Return the [x, y] coordinate for the center point of the cell that contains the specified text.  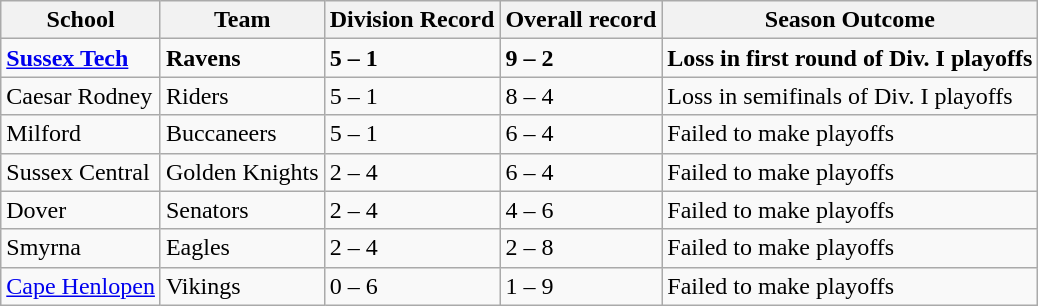
4 – 6 [581, 210]
8 – 4 [581, 96]
Cape Henlopen [81, 286]
Loss in semifinals of Div. I playoffs [850, 96]
Sussex Central [81, 172]
Team [242, 20]
Senators [242, 210]
Riders [242, 96]
Smyrna [81, 248]
Eagles [242, 248]
0 – 6 [412, 286]
Division Record [412, 20]
1 – 9 [581, 286]
Sussex Tech [81, 58]
Season Outcome [850, 20]
Caesar Rodney [81, 96]
School [81, 20]
2 – 8 [581, 248]
Vikings [242, 286]
9 – 2 [581, 58]
Golden Knights [242, 172]
Overall record [581, 20]
Dover [81, 210]
Loss in first round of Div. I playoffs [850, 58]
Milford [81, 134]
Buccaneers [242, 134]
Ravens [242, 58]
